Return (x, y) of the center of cell containing provided text 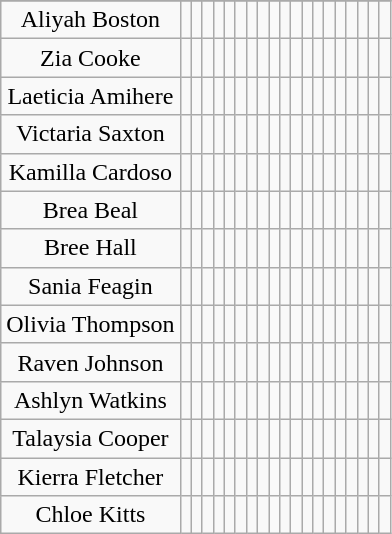
Talaysia Cooper (90, 438)
Victaria Saxton (90, 134)
Olivia Thompson (90, 324)
Ashlyn Watkins (90, 400)
Aliyah Boston (90, 20)
Raven Johnson (90, 362)
Laeticia Amihere (90, 96)
Zia Cooke (90, 58)
Chloe Kitts (90, 515)
Kierra Fletcher (90, 477)
Bree Hall (90, 248)
Brea Beal (90, 210)
Sania Feagin (90, 286)
Kamilla Cardoso (90, 172)
